For the text-containing cell, return its midpoint in [x, y] coordinate format. 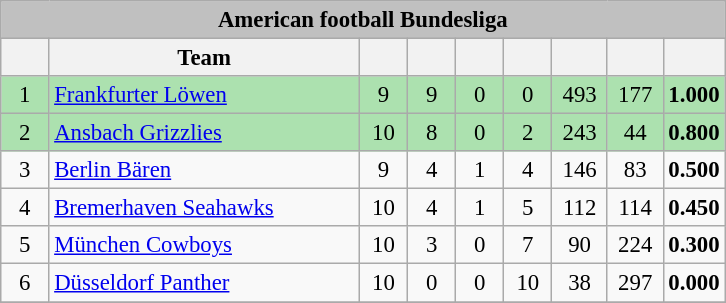
112 [580, 208]
177 [635, 95]
297 [635, 283]
0.500 [694, 170]
83 [635, 170]
0.300 [694, 245]
114 [635, 208]
American football Bundesliga [363, 20]
0.000 [694, 283]
493 [580, 95]
München Cowboys [204, 245]
7 [528, 245]
8 [432, 133]
1.000 [694, 95]
146 [580, 170]
Bremerhaven Seahawks [204, 208]
90 [580, 245]
Berlin Bären [204, 170]
Frankfurter Löwen [204, 95]
Team [204, 58]
224 [635, 245]
Düsseldorf Panther [204, 283]
44 [635, 133]
0.800 [694, 133]
6 [25, 283]
243 [580, 133]
0.450 [694, 208]
38 [580, 283]
Ansbach Grizzlies [204, 133]
